Scan for the cell matching the given text and deliver its [x, y] coordinate at center. 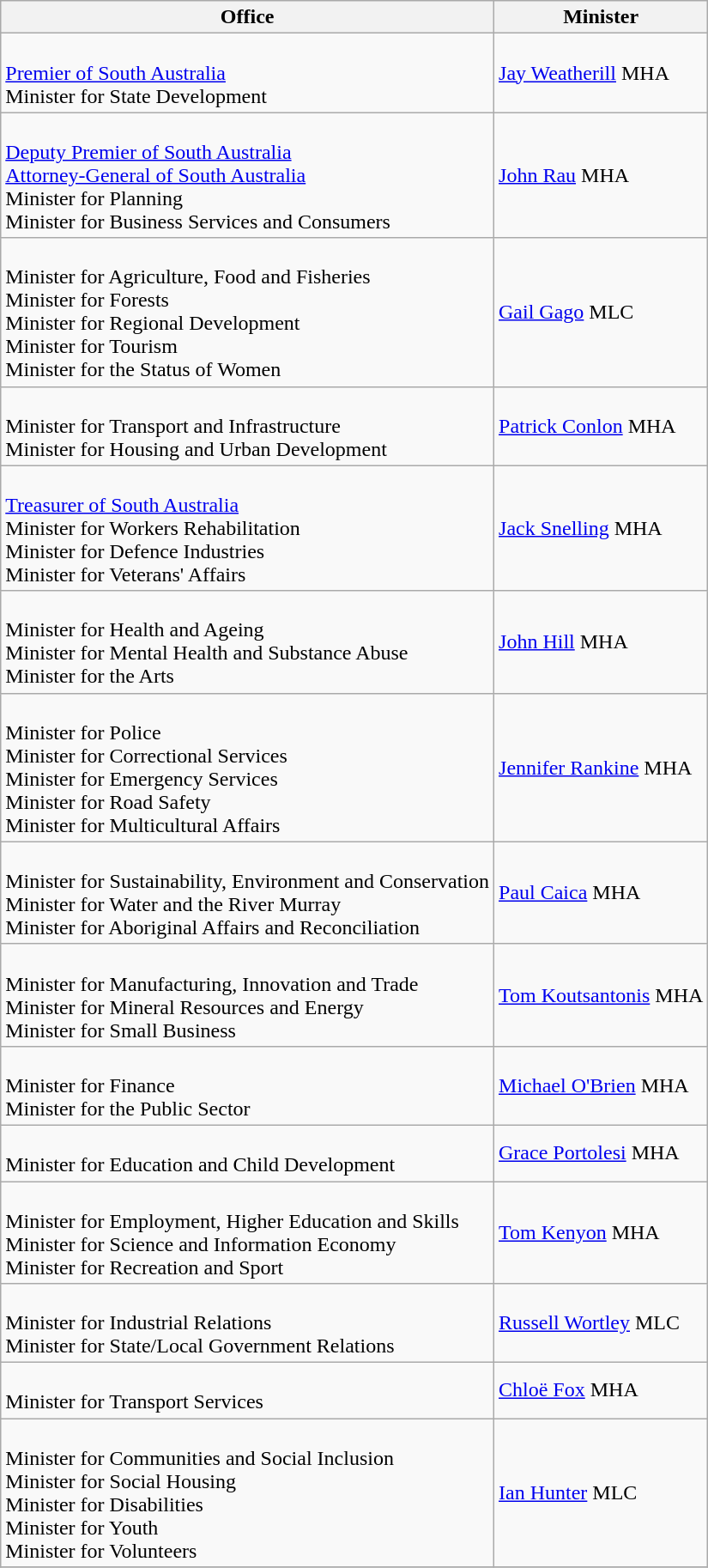
Minister for Transport and Infrastructure Minister for Housing and Urban Development [247, 426]
Jay Weatherill MHA [601, 73]
Minister for Education and Child Development [247, 1152]
Minister for Transport Services [247, 1391]
Minister for Communities and Social Inclusion Minister for Social Housing Minister for Disabilities Minister for Youth Minister for Volunteers [247, 1492]
Jack Snelling MHA [601, 528]
Minister for Police Minister for Correctional Services Minister for Emergency Services Minister for Road Safety Minister for Multicultural Affairs [247, 768]
Russell Wortley MLC [601, 1323]
Deputy Premier of South Australia Attorney-General of South Australia Minister for Planning Minister for Business Services and Consumers [247, 175]
Patrick Conlon MHA [601, 426]
Minister for Manufacturing, Innovation and Trade Minister for Mineral Resources and Energy Minister for Small Business [247, 994]
John Hill MHA [601, 642]
Tom Kenyon MHA [601, 1233]
Minister for Finance Minister for the Public Sector [247, 1085]
Michael O'Brien MHA [601, 1085]
Minister for Industrial Relations Minister for State/Local Government Relations [247, 1323]
Grace Portolesi MHA [601, 1152]
Treasurer of South Australia Minister for Workers Rehabilitation Minister for Defence Industries Minister for Veterans' Affairs [247, 528]
Minister for Sustainability, Environment and Conservation Minister for Water and the River Murray Minister for Aboriginal Affairs and Reconciliation [247, 893]
Gail Gago MLC [601, 313]
Chloë Fox MHA [601, 1391]
Minister for Employment, Higher Education and Skills Minister for Science and Information Economy Minister for Recreation and Sport [247, 1233]
Paul Caica MHA [601, 893]
Office [247, 17]
Tom Koutsantonis MHA [601, 994]
Minister [601, 17]
Ian Hunter MLC [601, 1492]
Jennifer Rankine MHA [601, 768]
Premier of South Australia Minister for State Development [247, 73]
Minister for Health and Ageing Minister for Mental Health and Substance Abuse Minister for the Arts [247, 642]
John Rau MHA [601, 175]
